Capture the cell that displays the provided text and extract its [x, y] central coordinate. 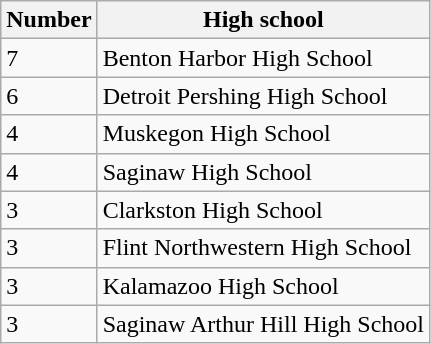
Kalamazoo High School [263, 286]
Saginaw High School [263, 172]
7 [49, 58]
Number [49, 20]
6 [49, 96]
Flint Northwestern High School [263, 248]
High school [263, 20]
Clarkston High School [263, 210]
Benton Harbor High School [263, 58]
Saginaw Arthur Hill High School [263, 324]
Muskegon High School [263, 134]
Detroit Pershing High School [263, 96]
